Scan for the cell matching the given text and deliver its [x, y] coordinate at center. 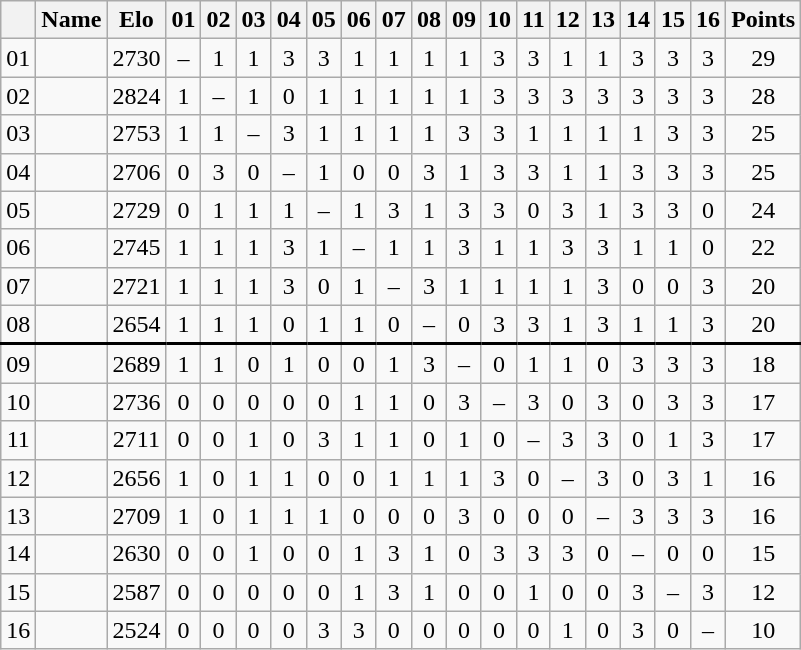
2730 [136, 58]
2745 [136, 248]
Points [764, 20]
Elo [136, 20]
2656 [136, 478]
22 [764, 248]
2587 [136, 592]
2709 [136, 516]
2729 [136, 210]
2689 [136, 364]
Name [72, 20]
2711 [136, 440]
28 [764, 96]
18 [764, 364]
2524 [136, 630]
2824 [136, 96]
2753 [136, 134]
2630 [136, 554]
2654 [136, 324]
2736 [136, 402]
2721 [136, 286]
24 [764, 210]
29 [764, 58]
2706 [136, 172]
